Detect which cell encompasses the target text, then output its (x, y) center coordinate. 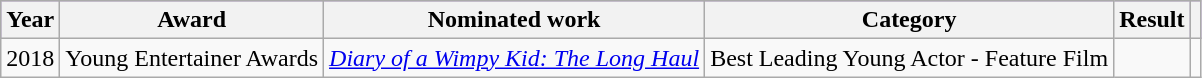
Young Entertainer Awards (192, 58)
Diary of a Wimpy Kid: The Long Haul (514, 58)
Award (192, 20)
Nominated work (514, 20)
Result (1152, 20)
Category (910, 20)
Best Leading Young Actor - Feature Film (910, 58)
2018 (30, 58)
Year (30, 20)
